Pinpoint the cell where the given text exists, returning its [X, Y] midpoint coordinate. 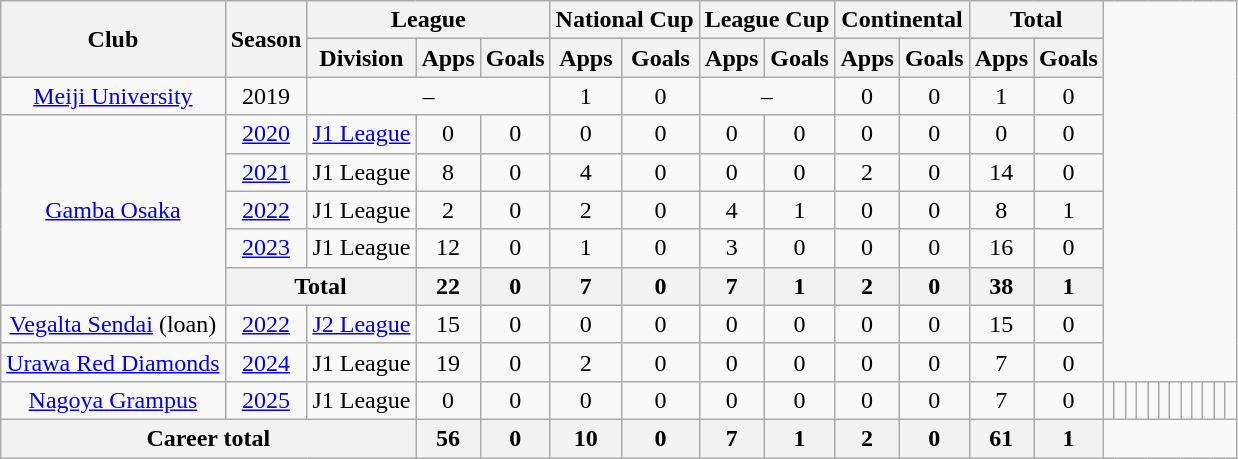
Nagoya Grampus [113, 400]
10 [586, 438]
2023 [266, 248]
J2 League [362, 324]
2024 [266, 362]
Division [362, 58]
Season [266, 39]
League [428, 20]
19 [448, 362]
2021 [266, 172]
14 [1001, 172]
Urawa Red Diamonds [113, 362]
61 [1001, 438]
2020 [266, 134]
2025 [266, 400]
National Cup [624, 20]
38 [1001, 286]
16 [1001, 248]
3 [732, 248]
2019 [266, 96]
Career total [208, 438]
56 [448, 438]
12 [448, 248]
Gamba Osaka [113, 210]
Club [113, 39]
League Cup [767, 20]
Continental [902, 20]
22 [448, 286]
Vegalta Sendai (loan) [113, 324]
Meiji University [113, 96]
